Pinpoint the cell where the given text exists, returning its [x, y] midpoint coordinate. 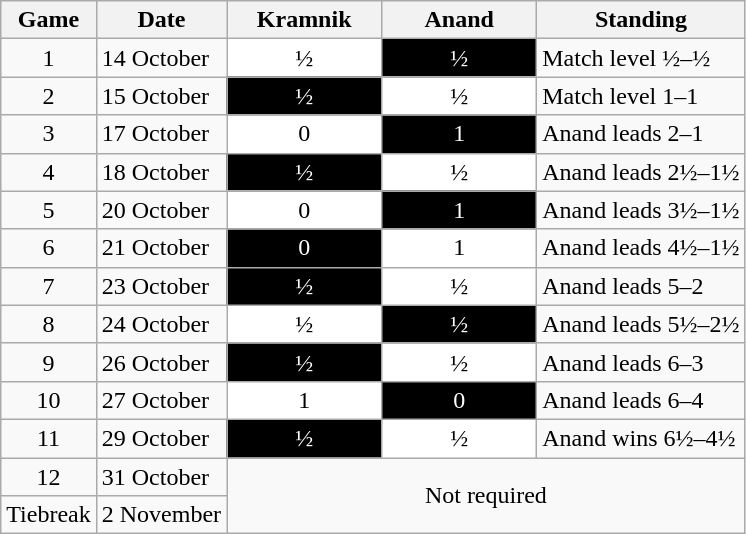
27 October [161, 400]
Anand leads 6–3 [641, 362]
24 October [161, 324]
Anand leads 2½–1½ [641, 172]
Anand leads 5–2 [641, 286]
23 October [161, 286]
17 October [161, 134]
14 October [161, 58]
3 [49, 134]
6 [49, 248]
Anand leads 6–4 [641, 400]
Standing [641, 20]
Not required [486, 496]
7 [49, 286]
Game [49, 20]
Anand leads 4½–1½ [641, 248]
31 October [161, 477]
Anand leads 3½–1½ [641, 210]
Kramnik [304, 20]
Anand leads 2–1 [641, 134]
5 [49, 210]
8 [49, 324]
15 October [161, 96]
29 October [161, 438]
20 October [161, 210]
9 [49, 362]
Anand leads 5½–2½ [641, 324]
Date [161, 20]
18 October [161, 172]
Anand [460, 20]
2 [49, 96]
26 October [161, 362]
Tiebreak [49, 515]
2 November [161, 515]
Match level 1–1 [641, 96]
Anand wins 6½–4½ [641, 438]
Match level ½–½ [641, 58]
21 October [161, 248]
4 [49, 172]
12 [49, 477]
11 [49, 438]
10 [49, 400]
